Detect which cell encompasses the target text, then output its (X, Y) center coordinate. 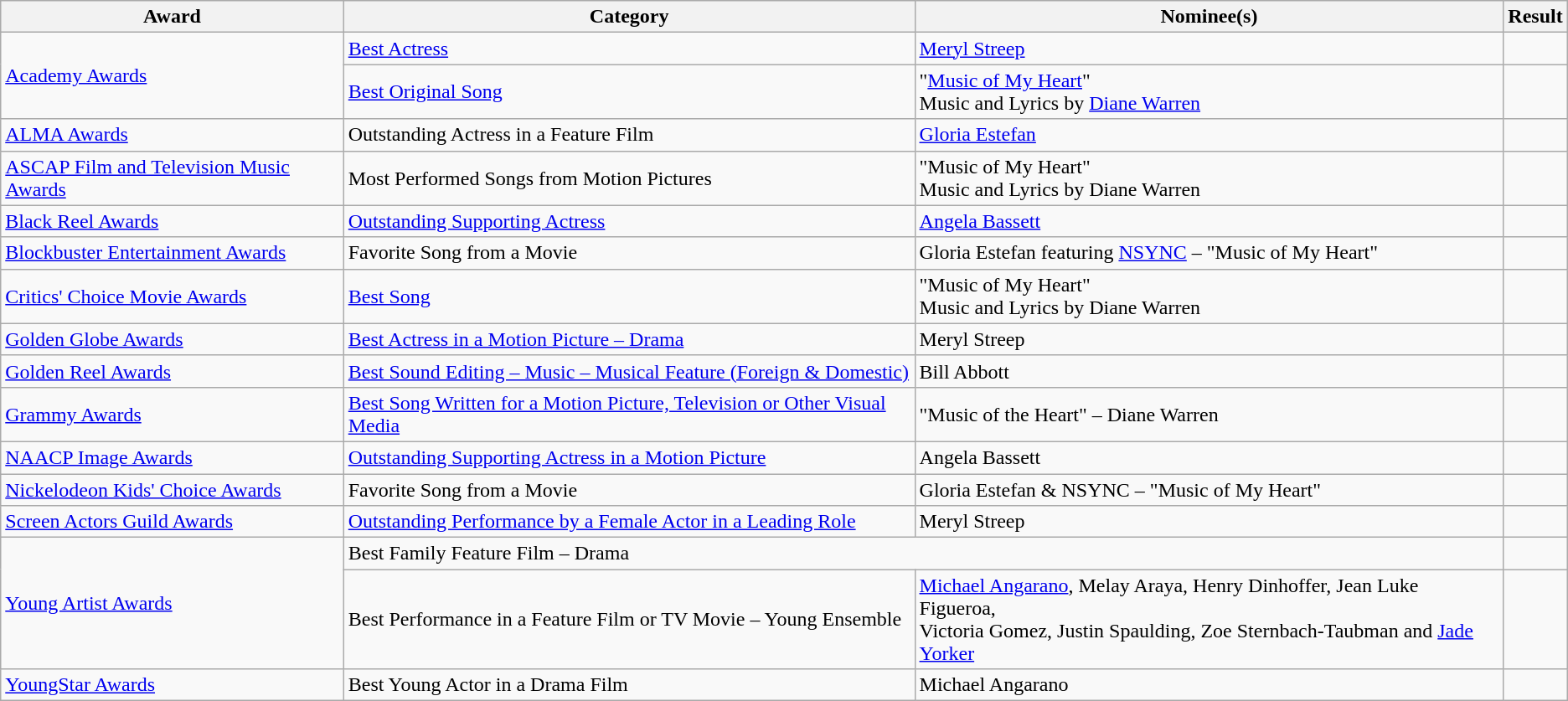
Outstanding Supporting Actress (629, 221)
NAACP Image Awards (173, 457)
Nominee(s) (1210, 17)
Golden Reel Awards (173, 371)
Gloria Estefan (1210, 135)
Outstanding Actress in a Feature Film (629, 135)
Award (173, 17)
Most Performed Songs from Motion Pictures (629, 178)
Golden Globe Awards (173, 339)
Best Sound Editing – Music – Musical Feature (Foreign & Domestic) (629, 371)
YoungStar Awards (173, 685)
Nickelodeon Kids' Choice Awards (173, 490)
Screen Actors Guild Awards (173, 522)
Best Actress (629, 49)
Michael Angarano, Melay Araya, Henry Dinhoffer, Jean Luke Figueroa, Victoria Gomez, Justin Spaulding, Zoe Sternbach-Taubman and Jade Yorker (1210, 620)
Academy Awards (173, 75)
Category (629, 17)
Result (1535, 17)
Black Reel Awards (173, 221)
Best Performance in a Feature Film or TV Movie – Young Ensemble (629, 620)
Best Young Actor in a Drama Film (629, 685)
Best Original Song (629, 92)
Gloria Estefan featuring NSYNC – "Music of My Heart" (1210, 253)
Outstanding Supporting Actress in a Motion Picture (629, 457)
Best Song (629, 296)
"Music of the Heart" – Diane Warren (1210, 414)
Best Actress in a Motion Picture – Drama (629, 339)
Michael Angarano (1210, 685)
Best Family Feature Film – Drama (923, 554)
Best Song Written for a Motion Picture, Television or Other Visual Media (629, 414)
Bill Abbott (1210, 371)
Young Artist Awards (173, 603)
ALMA Awards (173, 135)
Blockbuster Entertainment Awards (173, 253)
ASCAP Film and Television Music Awards (173, 178)
Outstanding Performance by a Female Actor in a Leading Role (629, 522)
Gloria Estefan & NSYNC – "Music of My Heart" (1210, 490)
Critics' Choice Movie Awards (173, 296)
Grammy Awards (173, 414)
